Output the (X, Y) coordinate of the center of the cell containing the given text.  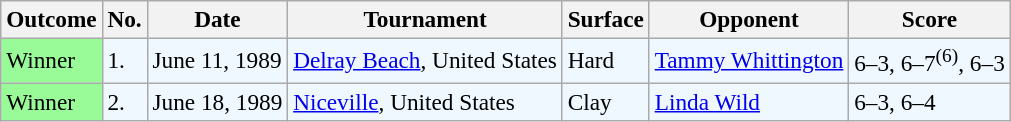
6–3, 6–4 (930, 101)
Niceville, United States (425, 101)
2. (124, 101)
June 18, 1989 (218, 101)
Linda Wild (748, 101)
Hard (606, 60)
Delray Beach, United States (425, 60)
Clay (606, 101)
Tammy Whittington (748, 60)
Date (218, 19)
6–3, 6–7(6), 6–3 (930, 60)
Score (930, 19)
Opponent (748, 19)
1. (124, 60)
No. (124, 19)
Tournament (425, 19)
June 11, 1989 (218, 60)
Surface (606, 19)
Outcome (52, 19)
